Identify which cell holds the provided text, then report its (X, Y) central coordinate. 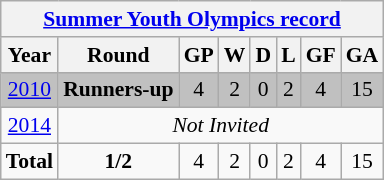
L (288, 55)
Total (30, 162)
GP (199, 55)
D (263, 55)
2010 (30, 90)
2014 (30, 126)
1/2 (118, 162)
Runners-up (118, 90)
Summer Youth Olympics record (192, 19)
GA (362, 55)
W (235, 55)
Round (118, 55)
Year (30, 55)
GF (321, 55)
Not Invited (220, 126)
